Identify which cell holds the provided text, then report its [X, Y] central coordinate. 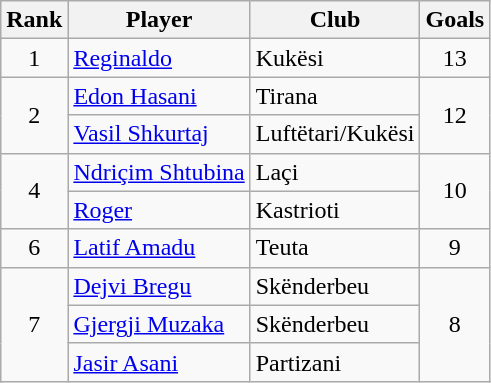
Jasir Asani [159, 362]
Club [335, 20]
Partizani [335, 362]
2 [34, 115]
6 [34, 248]
Gjergji Muzaka [159, 324]
10 [455, 191]
12 [455, 115]
Edon Hasani [159, 96]
Rank [34, 20]
Reginaldo [159, 58]
Dejvi Bregu [159, 286]
Tirana [335, 96]
Laçi [335, 172]
Teuta [335, 248]
7 [34, 324]
13 [455, 58]
4 [34, 191]
Kastrioti [335, 210]
Kukësi [335, 58]
Vasil Shkurtaj [159, 134]
1 [34, 58]
Luftëtari/Kukësi [335, 134]
Player [159, 20]
8 [455, 324]
Goals [455, 20]
Latif Amadu [159, 248]
Roger [159, 210]
Ndriçim Shtubina [159, 172]
9 [455, 248]
